Capture the cell that displays the provided text and extract its [x, y] central coordinate. 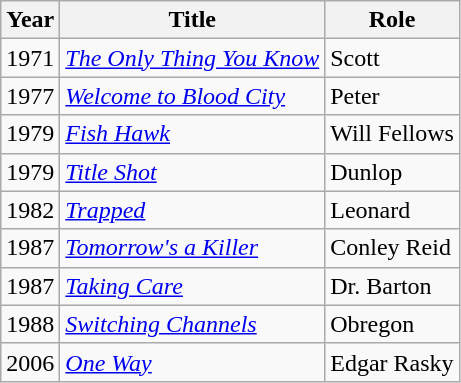
1988 [30, 324]
Taking Care [192, 286]
Scott [392, 58]
1977 [30, 96]
Leonard [392, 210]
Switching Channels [192, 324]
Obregon [392, 324]
Conley Reid [392, 248]
Trapped [192, 210]
Edgar Rasky [392, 362]
One Way [192, 362]
Dr. Barton [392, 286]
2006 [30, 362]
Welcome to Blood City [192, 96]
Dunlop [392, 172]
Title [192, 20]
Role [392, 20]
Year [30, 20]
Tomorrow's a Killer [192, 248]
Fish Hawk [192, 134]
Peter [392, 96]
1982 [30, 210]
The Only Thing You Know [192, 58]
Will Fellows [392, 134]
1971 [30, 58]
Title Shot [192, 172]
